Identify which cell holds the provided text, then report its (X, Y) central coordinate. 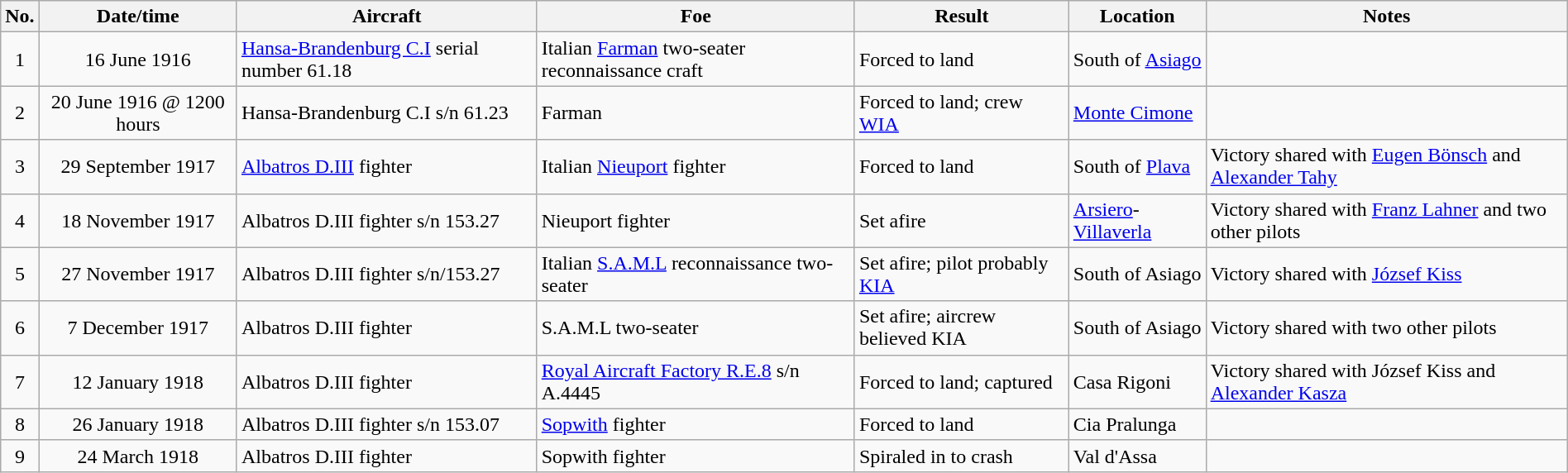
Italian S.A.M.L reconnaissance two-seater (696, 275)
Location (1137, 17)
1 (20, 60)
5 (20, 275)
7 (20, 382)
20 June 1916 @ 1200 hours (137, 112)
24 March 1918 (137, 456)
4 (20, 220)
Date/time (137, 17)
Aircraft (387, 17)
Albatros D.III fighter s/n 153.07 (387, 424)
9 (20, 456)
Victory shared with Franz Lahner and two other pilots (1386, 220)
Set afire (961, 220)
26 January 1918 (137, 424)
Spiraled in to crash (961, 456)
Forced to land; crew WIA (961, 112)
Hansa-Brandenburg C.I serial number 61.18 (387, 60)
Farman (696, 112)
Albatros D.III fighter s/n/153.27 (387, 275)
18 November 1917 (137, 220)
Result (961, 17)
Victory shared with József Kiss (1386, 275)
7 December 1917 (137, 327)
Cia Pralunga (1137, 424)
2 (20, 112)
Arsiero-Villaverla (1137, 220)
Notes (1386, 17)
Foe (696, 17)
Hansa-Brandenburg C.I s/n 61.23 (387, 112)
Set afire; aircrew believed KIA (961, 327)
16 June 1916 (137, 60)
S.A.M.L two-seater (696, 327)
12 January 1918 (137, 382)
6 (20, 327)
Set afire; pilot probably KIA (961, 275)
Italian Nieuport fighter (696, 167)
Casa Rigoni (1137, 382)
27 November 1917 (137, 275)
No. (20, 17)
3 (20, 167)
Nieuport fighter (696, 220)
8 (20, 424)
South of Plava (1137, 167)
Royal Aircraft Factory R.E.8 s/n A.4445 (696, 382)
Monte Cimone (1137, 112)
Albatros D.III fighter s/n 153.27 (387, 220)
Forced to land; captured (961, 382)
Victory shared with József Kiss and Alexander Kasza (1386, 382)
29 September 1917 (137, 167)
Victory shared with two other pilots (1386, 327)
Victory shared with Eugen Bönsch and Alexander Tahy (1386, 167)
Italian Farman two-seater reconnaissance craft (696, 60)
Val d'Assa (1137, 456)
